Extract the (x, y) coordinate from the center of the cell holding the provided text.  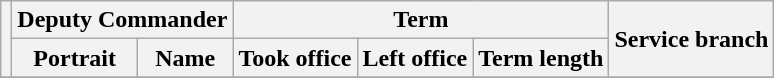
Name (186, 58)
Portrait (75, 58)
Deputy Commander (122, 20)
Service branch (692, 39)
Term length (541, 58)
Took office (295, 58)
Left office (415, 58)
Term (421, 20)
